Return the [x, y] coordinate for the center point of the cell that contains the specified text.  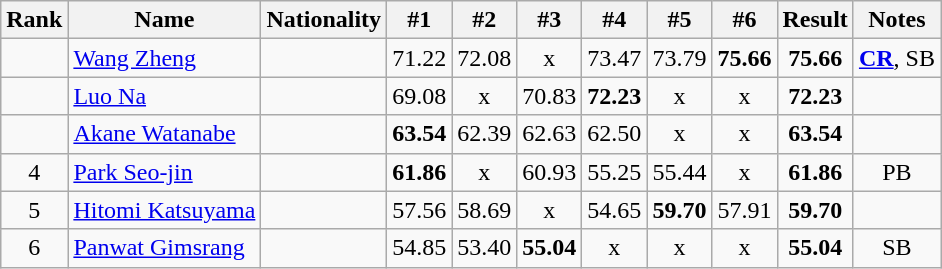
53.40 [484, 248]
Park Seo-jin [164, 172]
Panwat Gimsrang [164, 248]
54.85 [420, 248]
PB [896, 172]
Wang Zheng [164, 58]
#5 [680, 20]
57.91 [744, 210]
4 [34, 172]
62.39 [484, 134]
Name [164, 20]
Akane Watanabe [164, 134]
69.08 [420, 96]
#6 [744, 20]
CR, SB [896, 58]
73.79 [680, 58]
55.44 [680, 172]
Notes [896, 20]
54.65 [614, 210]
71.22 [420, 58]
6 [34, 248]
Rank [34, 20]
Luo Na [164, 96]
#1 [420, 20]
#3 [550, 20]
62.50 [614, 134]
Nationality [324, 20]
60.93 [550, 172]
62.63 [550, 134]
72.08 [484, 58]
70.83 [550, 96]
#4 [614, 20]
57.56 [420, 210]
SB [896, 248]
#2 [484, 20]
5 [34, 210]
58.69 [484, 210]
Hitomi Katsuyama [164, 210]
55.25 [614, 172]
73.47 [614, 58]
Result [815, 20]
